Detect which cell encompasses the target text, then output its (X, Y) center coordinate. 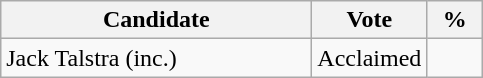
Candidate (156, 20)
Vote (370, 20)
% (455, 20)
Jack Talstra (inc.) (156, 58)
Acclaimed (370, 58)
